Identify which cell holds the provided text, then report its (x, y) central coordinate. 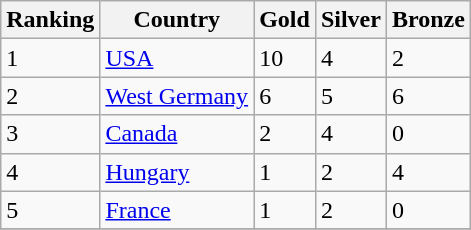
West Germany (177, 96)
Ranking (50, 20)
Canada (177, 134)
10 (285, 58)
Bronze (428, 20)
Silver (350, 20)
USA (177, 58)
Country (177, 20)
Gold (285, 20)
Hungary (177, 172)
France (177, 210)
3 (50, 134)
